Search for the cell housing the specified text and yield its (x, y) center coordinate. 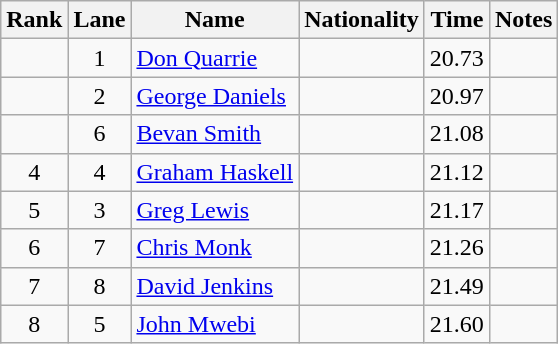
David Jenkins (215, 286)
Nationality (362, 20)
20.73 (456, 58)
Name (215, 20)
Bevan Smith (215, 134)
Chris Monk (215, 248)
Rank (34, 20)
2 (100, 96)
George Daniels (215, 96)
21.49 (456, 286)
Lane (100, 20)
3 (100, 210)
21.17 (456, 210)
Greg Lewis (215, 210)
20.97 (456, 96)
1 (100, 58)
21.08 (456, 134)
21.60 (456, 324)
Don Quarrie (215, 58)
Notes (523, 20)
21.12 (456, 172)
Time (456, 20)
Graham Haskell (215, 172)
21.26 (456, 248)
John Mwebi (215, 324)
